Extract the [x, y] coordinate from the center of the cell holding the provided text.  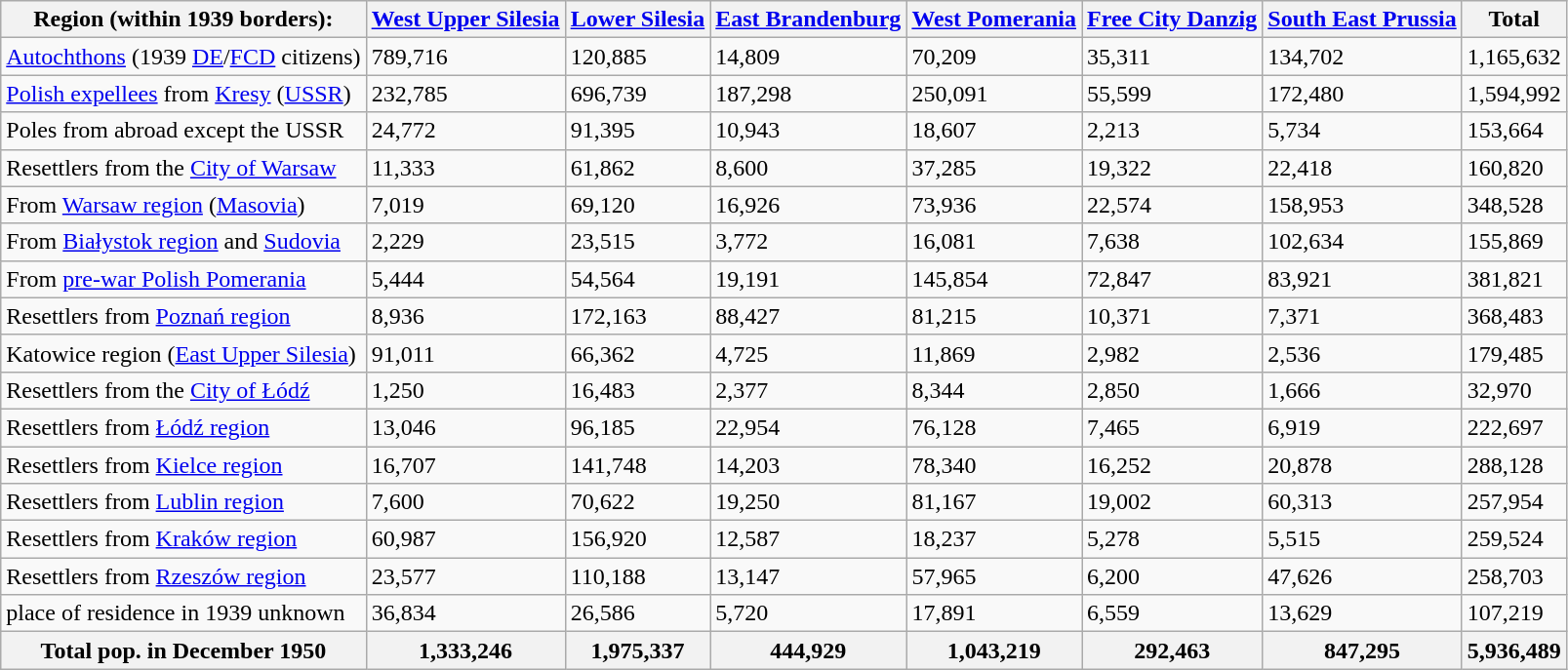
4,725 [808, 353]
17,891 [994, 613]
145,854 [994, 279]
1,975,337 [638, 650]
187,298 [808, 94]
24,772 [465, 131]
160,820 [1514, 168]
250,091 [994, 94]
258,703 [1514, 576]
847,295 [1362, 650]
7,638 [1173, 242]
From Warsaw region (Masovia) [183, 205]
2,229 [465, 242]
153,664 [1514, 131]
7,465 [1173, 427]
66,362 [638, 353]
2,536 [1362, 353]
2,377 [808, 390]
5,734 [1362, 131]
91,011 [465, 353]
Free City Danzig [1173, 20]
91,395 [638, 131]
70,209 [994, 57]
1,594,992 [1514, 94]
107,219 [1514, 613]
Resettlers from Kielce region [183, 465]
East Brandenburg [808, 20]
36,834 [465, 613]
81,167 [994, 502]
32,970 [1514, 390]
222,697 [1514, 427]
18,237 [994, 539]
South East Prussia [1362, 20]
13,629 [1362, 613]
Resettlers from Poznań region [183, 316]
19,191 [808, 279]
1,250 [465, 390]
Resettlers from the City of Warsaw [183, 168]
8,936 [465, 316]
76,128 [994, 427]
57,965 [994, 576]
place of residence in 1939 unknown [183, 613]
55,599 [1173, 94]
292,463 [1173, 650]
78,340 [994, 465]
7,600 [465, 502]
120,885 [638, 57]
368,483 [1514, 316]
20,878 [1362, 465]
5,278 [1173, 539]
23,577 [465, 576]
22,574 [1173, 205]
13,046 [465, 427]
From pre-war Polish Pomerania [183, 279]
5,515 [1362, 539]
259,524 [1514, 539]
37,285 [994, 168]
2,213 [1173, 131]
Poles from abroad except the USSR [183, 131]
696,739 [638, 94]
22,418 [1362, 168]
19,002 [1173, 502]
Autochthons (1939 DE/FCD citizens) [183, 57]
Resettlers from Łódź region [183, 427]
West Upper Silesia [465, 20]
134,702 [1362, 57]
West Pomerania [994, 20]
11,869 [994, 353]
155,869 [1514, 242]
Total [1514, 20]
158,953 [1362, 205]
16,081 [994, 242]
16,707 [465, 465]
5,936,489 [1514, 650]
10,371 [1173, 316]
257,954 [1514, 502]
5,444 [465, 279]
13,147 [808, 576]
23,515 [638, 242]
789,716 [465, 57]
6,559 [1173, 613]
22,954 [808, 427]
110,188 [638, 576]
3,772 [808, 242]
172,163 [638, 316]
1,666 [1362, 390]
88,427 [808, 316]
14,203 [808, 465]
81,215 [994, 316]
69,120 [638, 205]
73,936 [994, 205]
16,926 [808, 205]
47,626 [1362, 576]
19,322 [1173, 168]
444,929 [808, 650]
70,622 [638, 502]
12,587 [808, 539]
172,480 [1362, 94]
16,483 [638, 390]
232,785 [465, 94]
16,252 [1173, 465]
Resettlers from Rzeszów region [183, 576]
60,313 [1362, 502]
14,809 [808, 57]
7,371 [1362, 316]
102,634 [1362, 242]
60,987 [465, 539]
141,748 [638, 465]
5,720 [808, 613]
1,333,246 [465, 650]
Total pop. in December 1950 [183, 650]
83,921 [1362, 279]
Katowice region (East Upper Silesia) [183, 353]
96,185 [638, 427]
Resettlers from the City of Łódź [183, 390]
10,943 [808, 131]
Resettlers from Lublin region [183, 502]
Polish expellees from Kresy (USSR) [183, 94]
26,586 [638, 613]
54,564 [638, 279]
6,200 [1173, 576]
Resettlers from Kraków region [183, 539]
2,850 [1173, 390]
35,311 [1173, 57]
72,847 [1173, 279]
381,821 [1514, 279]
18,607 [994, 131]
8,344 [994, 390]
7,019 [465, 205]
288,128 [1514, 465]
61,862 [638, 168]
179,485 [1514, 353]
1,165,632 [1514, 57]
2,982 [1173, 353]
From Białystok region and Sudovia [183, 242]
8,600 [808, 168]
156,920 [638, 539]
6,919 [1362, 427]
Lower Silesia [638, 20]
1,043,219 [994, 650]
348,528 [1514, 205]
11,333 [465, 168]
Region (within 1939 borders): [183, 20]
19,250 [808, 502]
